Determine the [X, Y] coordinate at the center of the cell enclosing the given text.  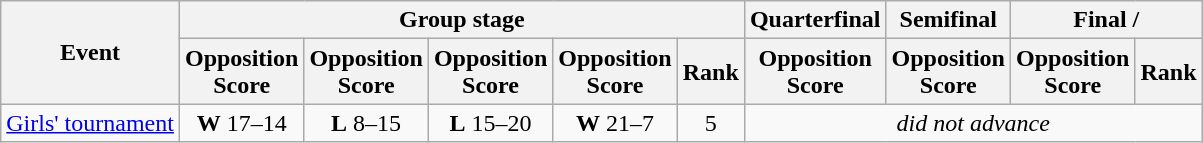
L 8–15 [366, 123]
5 [710, 123]
W 17–14 [241, 123]
Final / [1107, 20]
Quarterfinal [815, 20]
did not advance [973, 123]
W 21–7 [615, 123]
Event [90, 52]
L 15–20 [490, 123]
Group stage [462, 20]
Semifinal [948, 20]
Girls' tournament [90, 123]
